Determine the (x, y) coordinate at the center of the cell enclosing the given text.  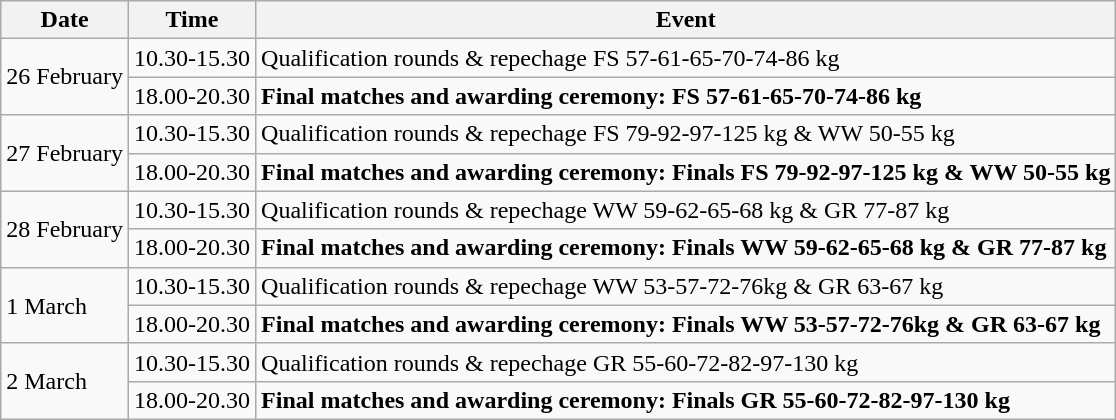
Final matches and awarding ceremony: Finals WW 53-57-72-76kg & GR 63-67 kg (686, 324)
1 March (65, 305)
Time (192, 20)
Qualification rounds & repechage FS 79-92-97-125 kg & WW 50-55 kg (686, 134)
Qualification rounds & repechage FS 57-61-65-70-74-86 kg (686, 58)
Final matches and awarding ceremony: Finals WW 59-62-65-68 kg & GR 77-87 kg (686, 248)
2 March (65, 381)
Qualification rounds & repechage GR 55-60-72-82-97-130 kg (686, 362)
Final matches and awarding ceremony: Finals FS 79-92-97-125 kg & WW 50-55 kg (686, 172)
Final matches and awarding ceremony: Finals GR 55-60-72-82-97-130 kg (686, 400)
28 February (65, 229)
27 February (65, 153)
Date (65, 20)
Final matches and awarding ceremony: FS 57-61-65-70-74-86 kg (686, 96)
Qualification rounds & repechage WW 59-62-65-68 kg & GR 77-87 kg (686, 210)
Event (686, 20)
26 February (65, 77)
Qualification rounds & repechage WW 53-57-72-76kg & GR 63-67 kg (686, 286)
